Pinpoint the cell where the given text exists, returning its (x, y) midpoint coordinate. 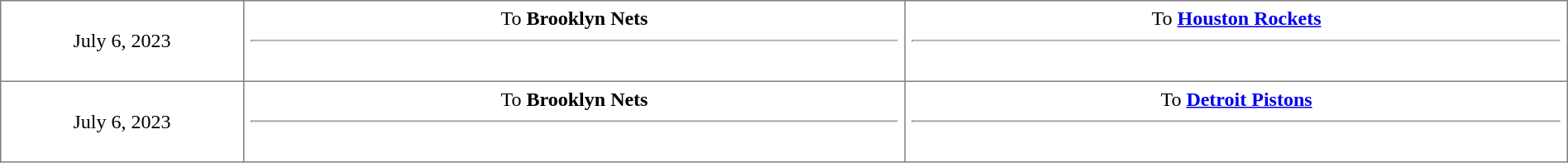
To Houston Rockets (1237, 41)
To Detroit Pistons (1237, 122)
